Return the (X, Y) coordinate for the center point of the cell that contains the specified text.  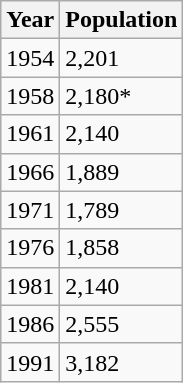
1966 (30, 172)
2,201 (122, 58)
3,182 (122, 362)
1981 (30, 286)
1961 (30, 134)
2,180* (122, 96)
1,789 (122, 210)
1,889 (122, 172)
1971 (30, 210)
1954 (30, 58)
2,555 (122, 324)
1976 (30, 248)
Year (30, 20)
1986 (30, 324)
1,858 (122, 248)
Population (122, 20)
1991 (30, 362)
1958 (30, 96)
